Capture the cell that displays the provided text and extract its (X, Y) central coordinate. 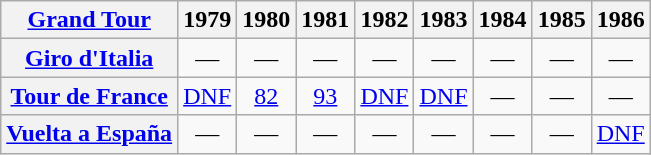
1986 (620, 20)
1985 (562, 20)
Grand Tour (90, 20)
1984 (502, 20)
93 (326, 96)
1981 (326, 20)
1979 (208, 20)
82 (266, 96)
Tour de France (90, 96)
1982 (384, 20)
1983 (444, 20)
1980 (266, 20)
Giro d'Italia (90, 58)
Vuelta a España (90, 134)
